Output the [X, Y] coordinate of the center of the cell containing the given text.  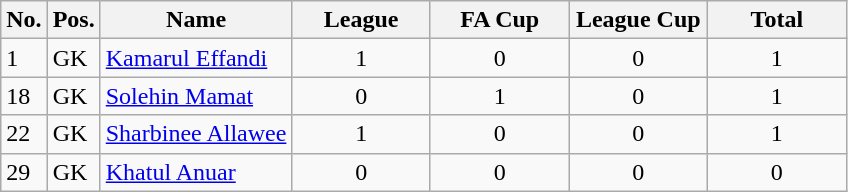
League [362, 20]
22 [24, 134]
Solehin Mamat [196, 96]
Pos. [74, 20]
18 [24, 96]
Total [778, 20]
No. [24, 20]
League Cup [638, 20]
Sharbinee Allawee [196, 134]
Khatul Anuar [196, 172]
Kamarul Effandi [196, 58]
29 [24, 172]
FA Cup [500, 20]
Name [196, 20]
